Output the (x, y) coordinate of the center of the cell containing the given text.  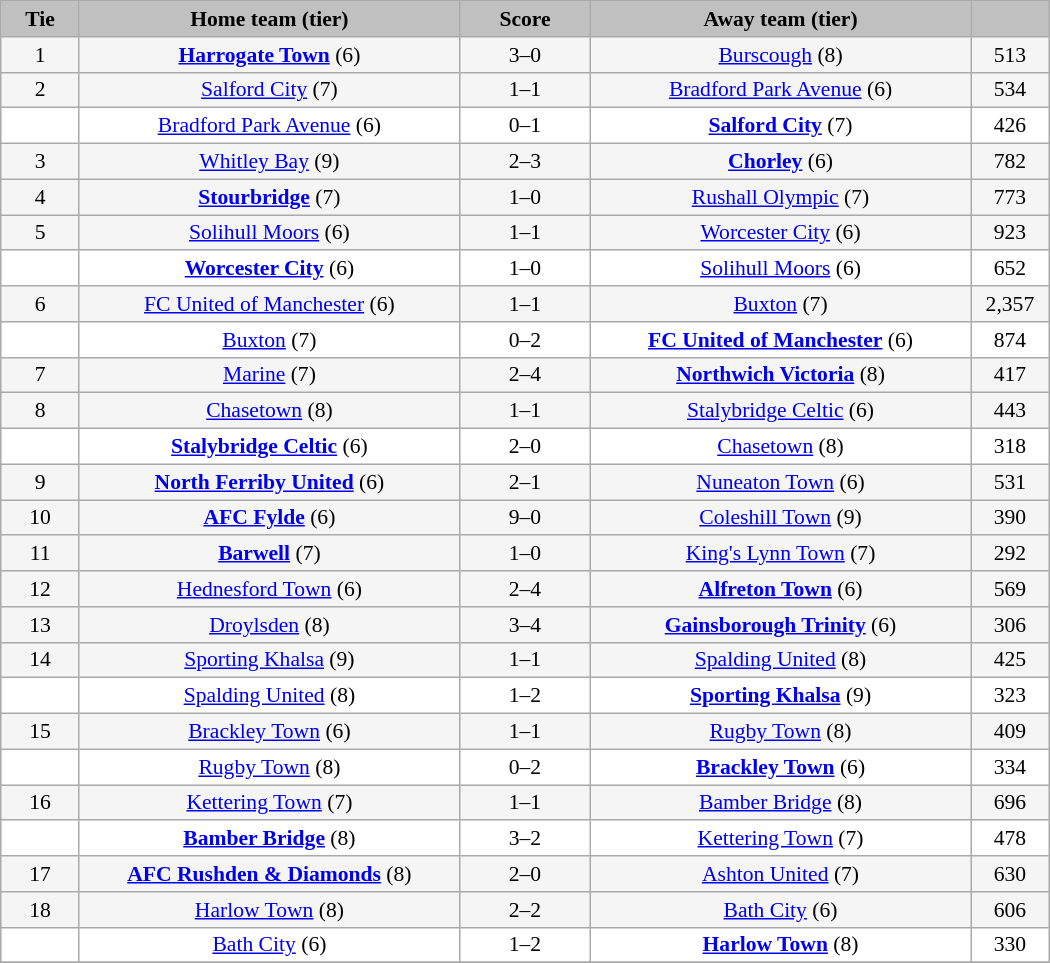
King's Lynn Town (7) (781, 554)
606 (1010, 910)
306 (1010, 625)
8 (40, 411)
425 (1010, 660)
5 (40, 233)
2–2 (524, 910)
Stourbridge (7) (269, 197)
318 (1010, 447)
426 (1010, 126)
874 (1010, 340)
409 (1010, 732)
10 (40, 518)
2–3 (524, 162)
17 (40, 874)
569 (1010, 589)
782 (1010, 162)
330 (1010, 945)
443 (1010, 411)
2–1 (524, 482)
3 (40, 162)
390 (1010, 518)
Chorley (6) (781, 162)
Tie (40, 19)
4 (40, 197)
417 (1010, 375)
7 (40, 375)
652 (1010, 269)
292 (1010, 554)
14 (40, 660)
Northwich Victoria (8) (781, 375)
11 (40, 554)
2,357 (1010, 304)
Gainsborough Trinity (6) (781, 625)
Marine (7) (269, 375)
Barwell (7) (269, 554)
630 (1010, 874)
6 (40, 304)
18 (40, 910)
Nuneaton Town (6) (781, 482)
Harrogate Town (6) (269, 55)
Away team (tier) (781, 19)
Alfreton Town (6) (781, 589)
AFC Fylde (6) (269, 518)
Burscough (8) (781, 55)
334 (1010, 767)
9 (40, 482)
923 (1010, 233)
Whitley Bay (9) (269, 162)
Coleshill Town (9) (781, 518)
15 (40, 732)
534 (1010, 90)
9–0 (524, 518)
12 (40, 589)
1 (40, 55)
3–0 (524, 55)
478 (1010, 839)
0–1 (524, 126)
AFC Rushden & Diamonds (8) (269, 874)
Droylsden (8) (269, 625)
696 (1010, 803)
323 (1010, 696)
773 (1010, 197)
3–2 (524, 839)
16 (40, 803)
North Ferriby United (6) (269, 482)
Rushall Olympic (7) (781, 197)
2 (40, 90)
513 (1010, 55)
Score (524, 19)
Home team (tier) (269, 19)
Ashton United (7) (781, 874)
13 (40, 625)
Hednesford Town (6) (269, 589)
531 (1010, 482)
3–4 (524, 625)
